For the text-containing cell, return its midpoint in (X, Y) coordinate format. 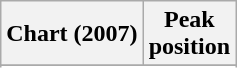
Peakposition (189, 34)
Chart (2007) (72, 34)
